Capture the cell that displays the provided text and extract its (x, y) central coordinate. 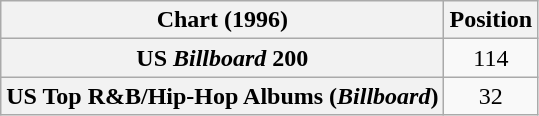
114 (491, 58)
32 (491, 96)
US Top R&B/Hip-Hop Albums (Billboard) (222, 96)
Chart (1996) (222, 20)
Position (491, 20)
US Billboard 200 (222, 58)
